Output the [X, Y] coordinate of the center of the cell containing the given text.  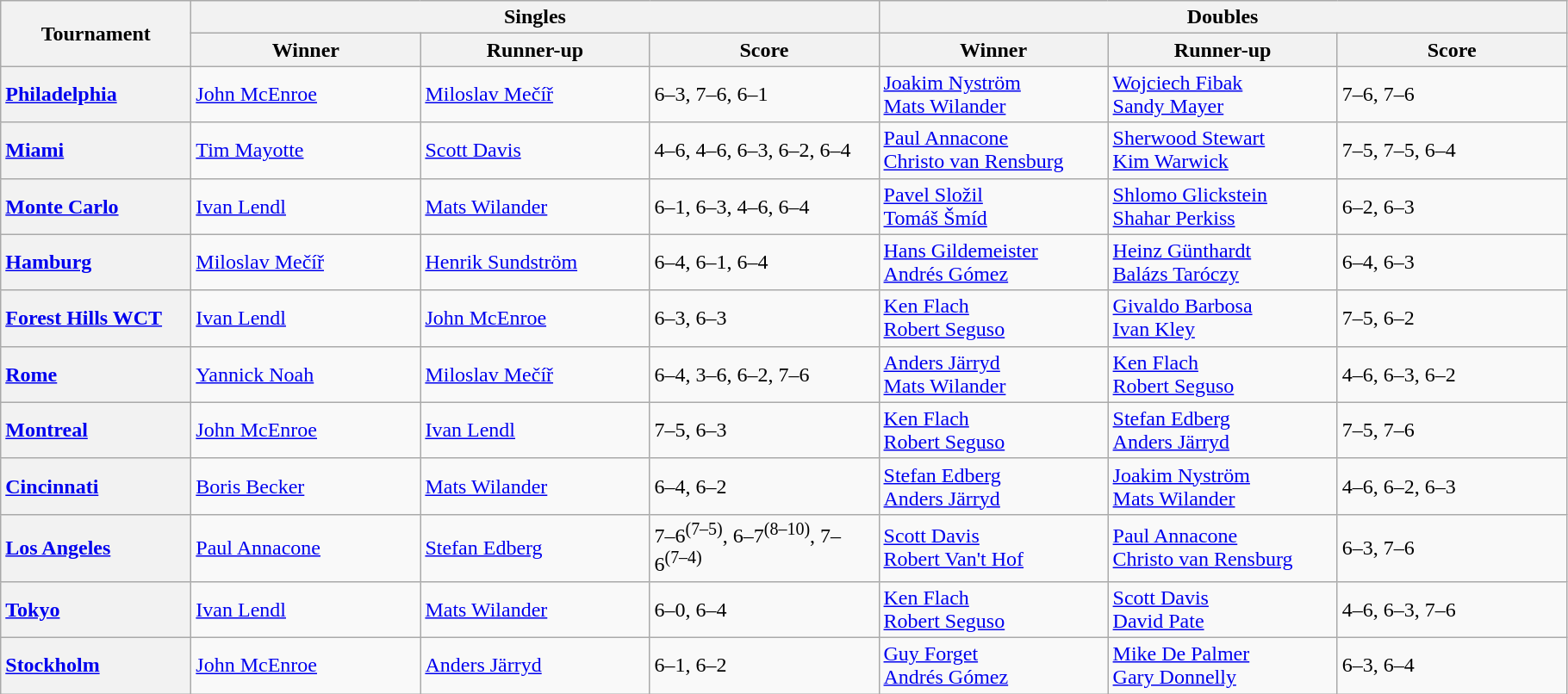
6–4, 6–2 [764, 486]
Anders Järryd [535, 665]
Montreal [96, 431]
Paul Annacone [306, 548]
Stockholm [96, 665]
Singles [535, 17]
6–4, 6–1, 6–4 [764, 262]
Doubles [1223, 17]
Hamburg [96, 262]
Sherwood Stewart Kim Warwick [1223, 150]
Yannick Noah [306, 374]
6–3, 7–6, 6–1 [764, 95]
Cincinnati [96, 486]
Philadelphia [96, 95]
Forest Hills WCT [96, 319]
Mike De Palmer Gary Donnelly [1223, 665]
6–3, 6–4 [1452, 665]
4–6, 6–3, 7–6 [1452, 610]
6–1, 6–2 [764, 665]
6–3, 7–6 [1452, 548]
Scott Davis Robert Van't Hof [993, 548]
Givaldo Barbosa Ivan Kley [1223, 319]
Shlomo Glickstein Shahar Perkiss [1223, 207]
Tournament [96, 34]
7–5, 7–5, 6–4 [1452, 150]
Wojciech Fibak Sandy Mayer [1223, 95]
Pavel Složil Tomáš Šmíd [993, 207]
6–2, 6–3 [1452, 207]
6–1, 6–3, 4–6, 6–4 [764, 207]
Henrik Sundström [535, 262]
Stefan Edberg [535, 548]
Tokyo [96, 610]
Miami [96, 150]
7–5, 6–3 [764, 431]
6–4, 6–3 [1452, 262]
7–6(7–5), 6–7(8–10), 7–6(7–4) [764, 548]
4–6, 4–6, 6–3, 6–2, 6–4 [764, 150]
4–6, 6–3, 6–2 [1452, 374]
Guy Forget Andrés Gómez [993, 665]
Monte Carlo [96, 207]
Heinz Günthardt Balázs Taróczy [1223, 262]
6–3, 6–3 [764, 319]
Scott Davis [535, 150]
Hans Gildemeister Andrés Gómez [993, 262]
7–5, 7–6 [1452, 431]
Boris Becker [306, 486]
6–4, 3–6, 6–2, 7–6 [764, 374]
7–5, 6–2 [1452, 319]
Anders Järryd Mats Wilander [993, 374]
6–0, 6–4 [764, 610]
Scott Davis David Pate [1223, 610]
Rome [96, 374]
Los Angeles [96, 548]
4–6, 6–2, 6–3 [1452, 486]
Tim Mayotte [306, 150]
7–6, 7–6 [1452, 95]
